Locate the cell with the specified text and output its [x, y] center coordinate. 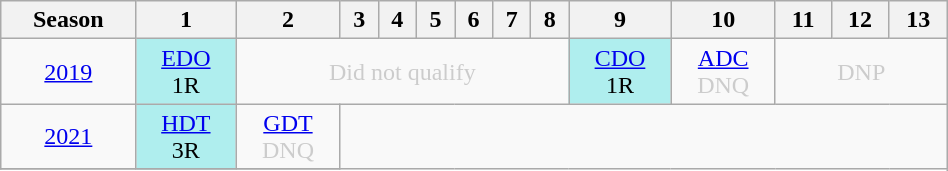
9 [620, 20]
DNP [861, 72]
7 [512, 20]
1 [186, 20]
Did not qualify [402, 72]
2 [288, 20]
12 [860, 20]
CDO1R [620, 72]
5 [435, 20]
ADCDNQ [723, 72]
2019 [68, 72]
4 [397, 20]
GDTDNQ [288, 136]
3 [359, 20]
EDO1R [186, 72]
13 [918, 20]
Season [68, 20]
2021 [68, 136]
11 [803, 20]
10 [723, 20]
8 [550, 20]
HDT3R [186, 136]
6 [474, 20]
